Find where the given text appears and provide that cell's center as (X, Y) coordinate. 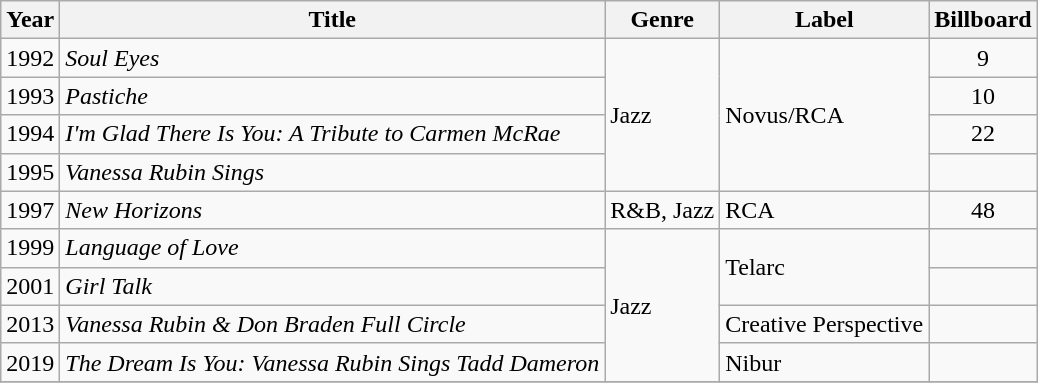
R&B, Jazz (662, 210)
Vanessa Rubin & Don Braden Full Circle (332, 324)
1997 (30, 210)
The Dream Is You: Vanessa Rubin Sings Tadd Dameron (332, 362)
Label (824, 20)
Genre (662, 20)
1999 (30, 248)
2001 (30, 286)
Vanessa Rubin Sings (332, 172)
1993 (30, 96)
22 (983, 134)
New Horizons (332, 210)
Language of Love (332, 248)
Telarc (824, 267)
I'm Glad There Is You: A Tribute to Carmen McRae (332, 134)
1994 (30, 134)
Pastiche (332, 96)
Nibur (824, 362)
10 (983, 96)
2019 (30, 362)
Year (30, 20)
Soul Eyes (332, 58)
Novus/RCA (824, 115)
9 (983, 58)
48 (983, 210)
Billboard (983, 20)
1995 (30, 172)
2013 (30, 324)
1992 (30, 58)
Girl Talk (332, 286)
Title (332, 20)
RCA (824, 210)
Creative Perspective (824, 324)
